Scan for the cell matching the given text and deliver its [X, Y] coordinate at center. 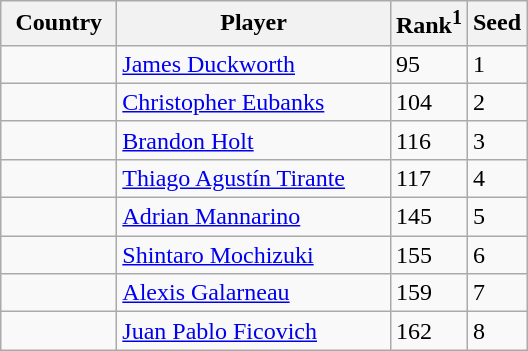
Country [59, 24]
5 [496, 217]
Seed [496, 24]
3 [496, 140]
Thiago Agustín Tirante [254, 178]
95 [428, 64]
2 [496, 102]
Juan Pablo Ficovich [254, 331]
6 [496, 255]
8 [496, 331]
7 [496, 293]
117 [428, 178]
145 [428, 217]
162 [428, 331]
104 [428, 102]
Christopher Eubanks [254, 102]
159 [428, 293]
155 [428, 255]
4 [496, 178]
1 [496, 64]
116 [428, 140]
Brandon Holt [254, 140]
Player [254, 24]
James Duckworth [254, 64]
Shintaro Mochizuki [254, 255]
Adrian Mannarino [254, 217]
Alexis Galarneau [254, 293]
Rank1 [428, 24]
